Return [x, y] of the center of cell containing provided text 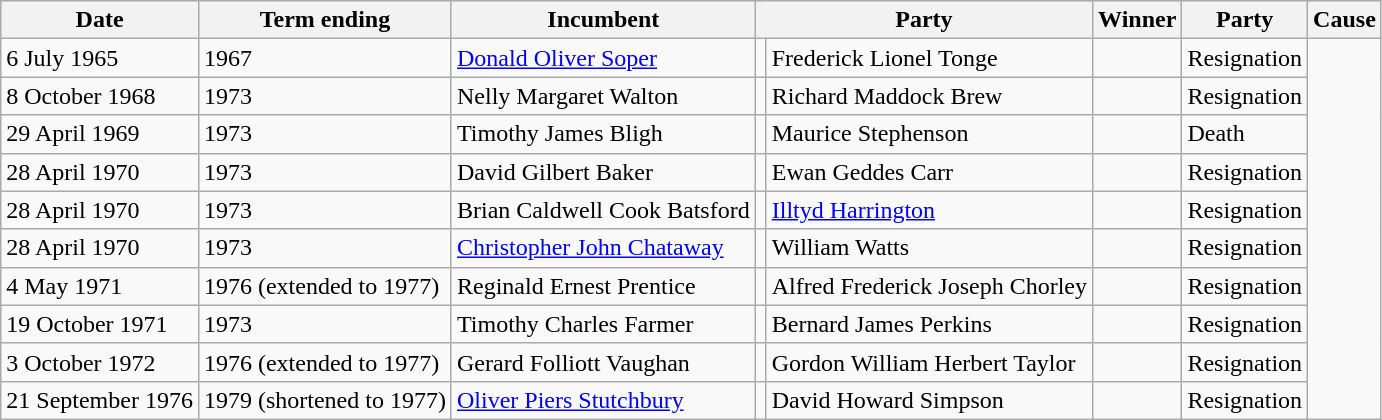
19 October 1971 [100, 324]
Ewan Geddes Carr [929, 172]
Date [100, 20]
Oliver Piers Stutchbury [603, 400]
Richard Maddock Brew [929, 96]
David Gilbert Baker [603, 172]
29 April 1969 [100, 134]
Winner [1138, 20]
Term ending [324, 20]
Alfred Frederick Joseph Chorley [929, 286]
6 July 1965 [100, 58]
Frederick Lionel Tonge [929, 58]
Cause [1345, 20]
Christopher John Chataway [603, 248]
Bernard James Perkins [929, 324]
Reginald Ernest Prentice [603, 286]
Gerard Folliott Vaughan [603, 362]
David Howard Simpson [929, 400]
1979 (shortened to 1977) [324, 400]
3 October 1972 [100, 362]
Incumbent [603, 20]
Timothy Charles Farmer [603, 324]
William Watts [929, 248]
8 October 1968 [100, 96]
Death [1245, 134]
Brian Caldwell Cook Batsford [603, 210]
Donald Oliver Soper [603, 58]
4 May 1971 [100, 286]
Timothy James Bligh [603, 134]
Maurice Stephenson [929, 134]
Illtyd Harrington [929, 210]
Gordon William Herbert Taylor [929, 362]
1967 [324, 58]
21 September 1976 [100, 400]
Nelly Margaret Walton [603, 96]
